Return the (X, Y) coordinate for the center point of the cell that contains the specified text.  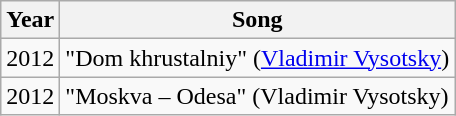
"Moskva – Odesa" (Vladimir Vysotsky) (258, 96)
Year (30, 20)
Song (258, 20)
"Dom khrustalniy" (Vladimir Vysotsky) (258, 58)
